Find where the given text appears and provide that cell's center as (x, y) coordinate. 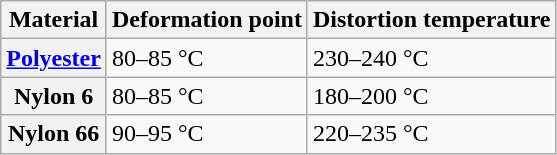
Nylon 66 (54, 134)
Distortion temperature (432, 20)
230–240 °C (432, 58)
Material (54, 20)
180–200 °C (432, 96)
90–95 °C (206, 134)
Polyester (54, 58)
220–235 °C (432, 134)
Deformation point (206, 20)
Nylon 6 (54, 96)
